Scan for the cell matching the given text and deliver its [X, Y] coordinate at center. 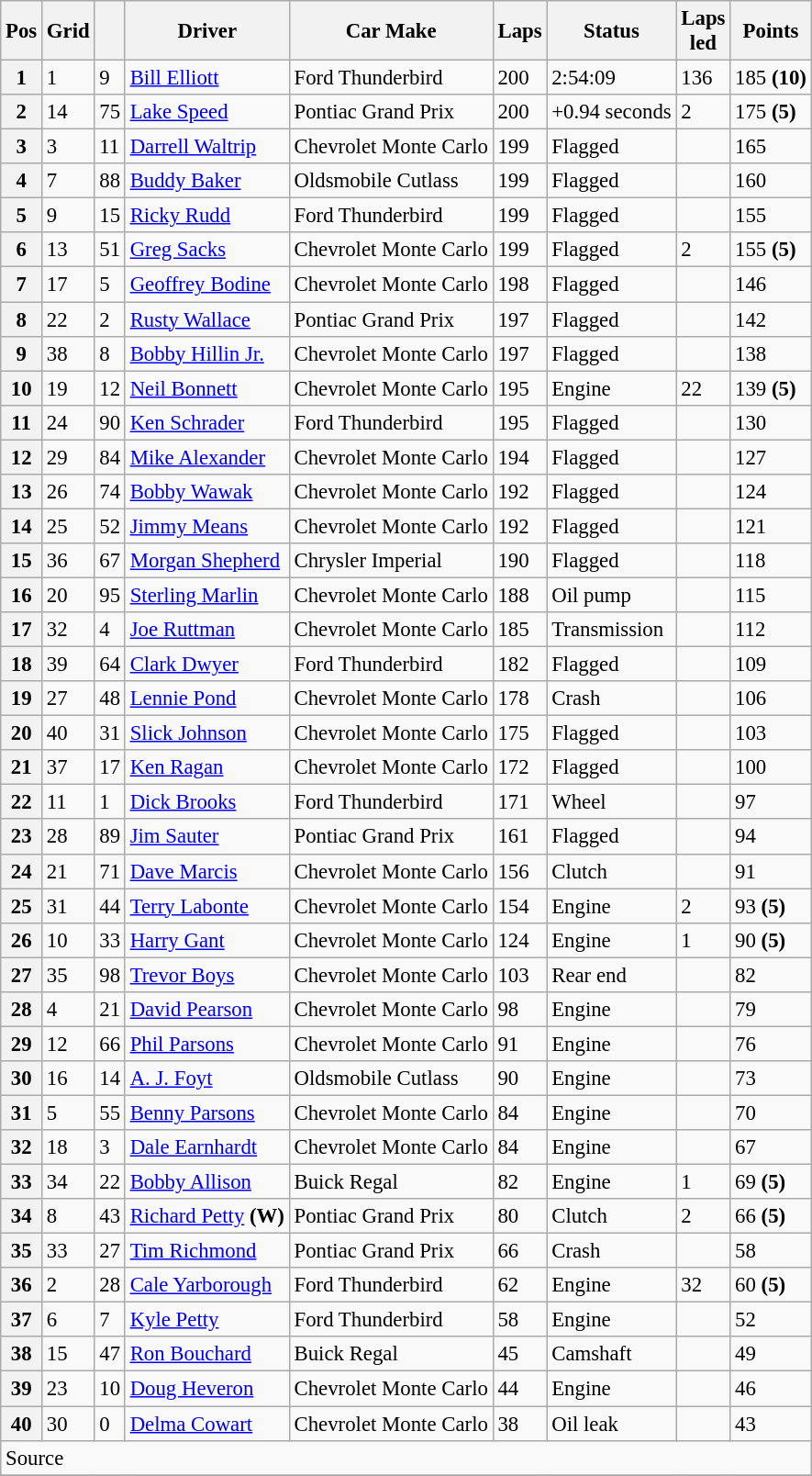
46 [771, 1389]
130 [771, 422]
64 [110, 665]
Oil pump [611, 595]
Car Make [391, 31]
Status [611, 31]
185 [519, 630]
Terry Labonte [207, 906]
Clark Dwyer [207, 665]
139 (5) [771, 388]
Pos [22, 31]
100 [771, 767]
Richard Petty (W) [207, 1216]
127 [771, 457]
Lennie Pond [207, 699]
178 [519, 699]
154 [519, 906]
49 [771, 1354]
Benny Parsons [207, 1113]
155 (5) [771, 251]
Ricky Rudd [207, 216]
175 (5) [771, 112]
73 [771, 1079]
Grid [68, 31]
Darrell Waltrip [207, 147]
+0.94 seconds [611, 112]
Dick Brooks [207, 802]
45 [519, 1354]
93 (5) [771, 906]
Dale Earnhardt [207, 1147]
2:54:09 [611, 78]
Lapsled [703, 31]
80 [519, 1216]
136 [703, 78]
79 [771, 1010]
74 [110, 492]
Buddy Baker [207, 181]
Rear end [611, 975]
Morgan Shepherd [207, 561]
A. J. Foyt [207, 1079]
142 [771, 319]
97 [771, 802]
88 [110, 181]
Joe Ruttman [207, 630]
172 [519, 767]
Geoffrey Bodine [207, 285]
118 [771, 561]
95 [110, 595]
185 (10) [771, 78]
Doug Heveron [207, 1389]
115 [771, 595]
194 [519, 457]
Jimmy Means [207, 526]
171 [519, 802]
Dave Marcis [207, 871]
112 [771, 630]
Transmission [611, 630]
175 [519, 733]
70 [771, 1113]
Bobby Allison [207, 1182]
161 [519, 837]
David Pearson [207, 1010]
Slick Johnson [207, 733]
188 [519, 595]
Ken Schrader [207, 422]
Bill Elliott [207, 78]
Kyle Petty [207, 1320]
Lake Speed [207, 112]
160 [771, 181]
55 [110, 1113]
Sterling Marlin [207, 595]
Harry Gant [207, 940]
138 [771, 353]
76 [771, 1044]
66 (5) [771, 1216]
Phil Parsons [207, 1044]
90 (5) [771, 940]
Neil Bonnett [207, 388]
94 [771, 837]
69 (5) [771, 1182]
Tim Richmond [207, 1251]
155 [771, 216]
121 [771, 526]
Chrysler Imperial [391, 561]
Points [771, 31]
156 [519, 871]
Cale Yarborough [207, 1285]
Bobby Hillin Jr. [207, 353]
Driver [207, 31]
75 [110, 112]
Rusty Wallace [207, 319]
198 [519, 285]
Camshaft [611, 1354]
106 [771, 699]
Source [406, 1458]
47 [110, 1354]
Mike Alexander [207, 457]
165 [771, 147]
60 (5) [771, 1285]
51 [110, 251]
Laps [519, 31]
Greg Sacks [207, 251]
Jim Sauter [207, 837]
71 [110, 871]
Delma Cowart [207, 1424]
Ken Ragan [207, 767]
Oil leak [611, 1424]
62 [519, 1285]
Trevor Boys [207, 975]
182 [519, 665]
109 [771, 665]
48 [110, 699]
Bobby Wawak [207, 492]
0 [110, 1424]
190 [519, 561]
89 [110, 837]
Ron Bouchard [207, 1354]
146 [771, 285]
Wheel [611, 802]
